Capture the cell that displays the provided text and extract its (X, Y) central coordinate. 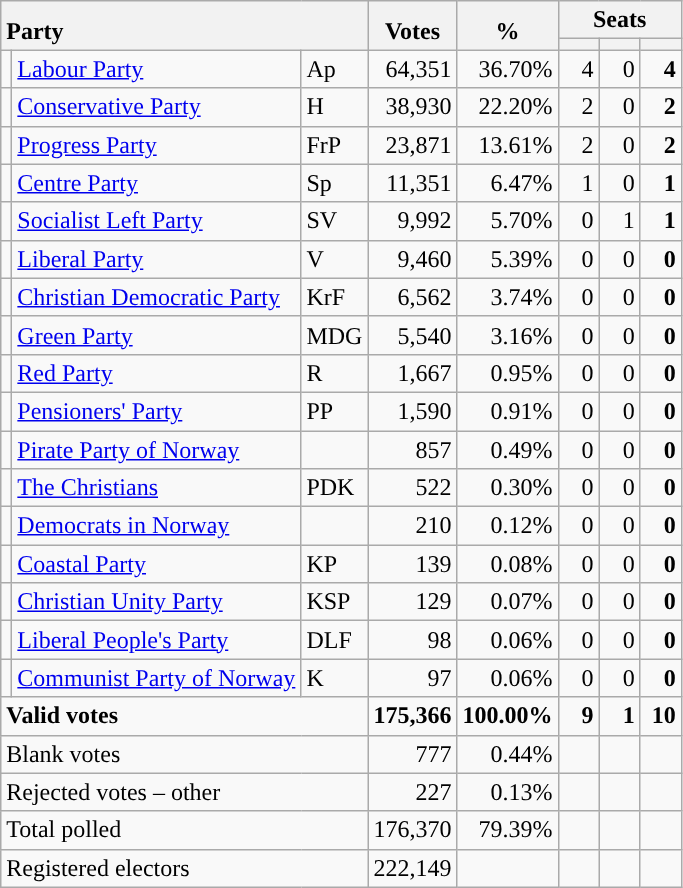
Progress Party (156, 145)
9 (578, 716)
The Christians (156, 488)
64,351 (412, 69)
Christian Unity Party (156, 602)
98 (412, 640)
6.47% (508, 183)
0.44% (508, 754)
227 (412, 792)
5.70% (508, 221)
K (334, 678)
0.08% (508, 564)
3.74% (508, 297)
0.30% (508, 488)
22.20% (508, 107)
97 (412, 678)
36.70% (508, 69)
11,351 (412, 183)
0.12% (508, 526)
Votes (412, 26)
Conservative Party (156, 107)
% (508, 26)
857 (412, 449)
0.91% (508, 411)
777 (412, 754)
0.07% (508, 602)
9,992 (412, 221)
Green Party (156, 335)
Ap (334, 69)
Centre Party (156, 183)
Total polled (184, 830)
PDK (334, 488)
10 (660, 716)
KP (334, 564)
R (334, 373)
Pensioners' Party (156, 411)
1,667 (412, 373)
0.49% (508, 449)
Seats (620, 20)
Sp (334, 183)
0.13% (508, 792)
176,370 (412, 830)
SV (334, 221)
Blank votes (184, 754)
175,366 (412, 716)
Christian Democratic Party (156, 297)
H (334, 107)
6,562 (412, 297)
100.00% (508, 716)
0.95% (508, 373)
9,460 (412, 259)
Registered electors (184, 868)
129 (412, 602)
Liberal Party (156, 259)
222,149 (412, 868)
Coastal Party (156, 564)
522 (412, 488)
KrF (334, 297)
Party (184, 26)
38,930 (412, 107)
13.61% (508, 145)
210 (412, 526)
Labour Party (156, 69)
MDG (334, 335)
5.39% (508, 259)
Democrats in Norway (156, 526)
Rejected votes – other (184, 792)
5,540 (412, 335)
DLF (334, 640)
79.39% (508, 830)
139 (412, 564)
Red Party (156, 373)
1,590 (412, 411)
FrP (334, 145)
V (334, 259)
PP (334, 411)
Liberal People's Party (156, 640)
23,871 (412, 145)
Pirate Party of Norway (156, 449)
3.16% (508, 335)
Communist Party of Norway (156, 678)
Socialist Left Party (156, 221)
KSP (334, 602)
Valid votes (184, 716)
